Find where the given text appears and provide that cell's center as [X, Y] coordinate. 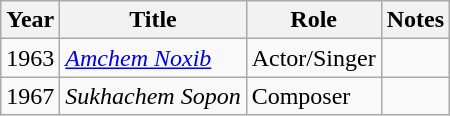
1963 [30, 58]
Role [314, 20]
Composer [314, 96]
Sukhachem Sopon [153, 96]
1967 [30, 96]
Amchem Noxib [153, 58]
Year [30, 20]
Notes [415, 20]
Title [153, 20]
Actor/Singer [314, 58]
